Provide the [X, Y] coordinate of the cell's center where the given text is located.  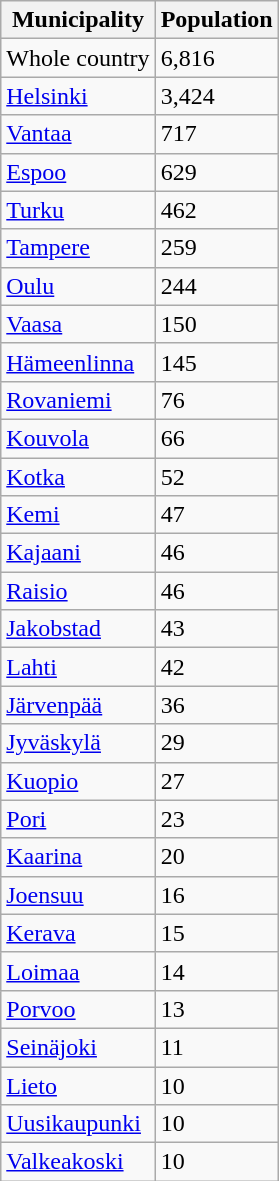
629 [216, 172]
Tampere [78, 248]
Kerava [78, 933]
Joensuu [78, 895]
Whole country [78, 58]
Vantaa [78, 134]
Turku [78, 210]
16 [216, 895]
Kotka [78, 477]
Valkeakoski [78, 1162]
66 [216, 438]
Municipality [78, 20]
Lieto [78, 1085]
462 [216, 210]
Rovaniemi [78, 400]
Oulu [78, 286]
145 [216, 362]
Helsinki [78, 96]
Pori [78, 819]
Jyväskylä [78, 743]
Lahti [78, 667]
52 [216, 477]
Kuopio [78, 781]
Järvenpää [78, 705]
Loimaa [78, 971]
244 [216, 286]
Espoo [78, 172]
14 [216, 971]
20 [216, 857]
27 [216, 781]
Population [216, 20]
47 [216, 515]
36 [216, 705]
Kaarina [78, 857]
13 [216, 1009]
42 [216, 667]
Hämeenlinna [78, 362]
11 [216, 1047]
Seinäjoki [78, 1047]
Kajaani [78, 553]
15 [216, 933]
23 [216, 819]
150 [216, 324]
Kouvola [78, 438]
29 [216, 743]
Jakobstad [78, 629]
43 [216, 629]
259 [216, 248]
6,816 [216, 58]
Raisio [78, 591]
717 [216, 134]
Porvoo [78, 1009]
3,424 [216, 96]
Uusikaupunki [78, 1124]
Kemi [78, 515]
76 [216, 400]
Vaasa [78, 324]
